Return the (x, y) coordinate for the center point of the cell that contains the specified text.  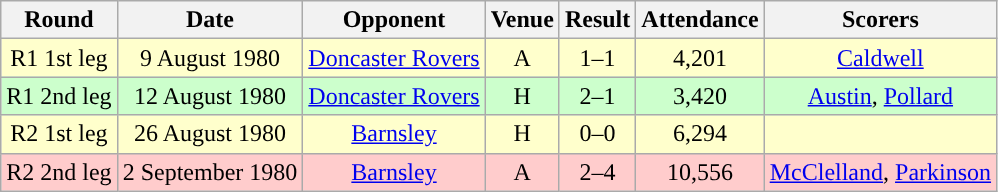
Scorers (880, 20)
R1 2nd leg (59, 96)
Venue (522, 20)
Austin, Pollard (880, 96)
R2 2nd leg (59, 172)
2–4 (597, 172)
26 August 1980 (210, 134)
0–0 (597, 134)
2–1 (597, 96)
R1 1st leg (59, 58)
12 August 1980 (210, 96)
10,556 (700, 172)
Attendance (700, 20)
6,294 (700, 134)
2 September 1980 (210, 172)
McClelland, Parkinson (880, 172)
Result (597, 20)
Round (59, 20)
9 August 1980 (210, 58)
R2 1st leg (59, 134)
1–1 (597, 58)
Caldwell (880, 58)
4,201 (700, 58)
Date (210, 20)
Opponent (394, 20)
3,420 (700, 96)
